Pinpoint the cell where the given text exists, returning its [X, Y] midpoint coordinate. 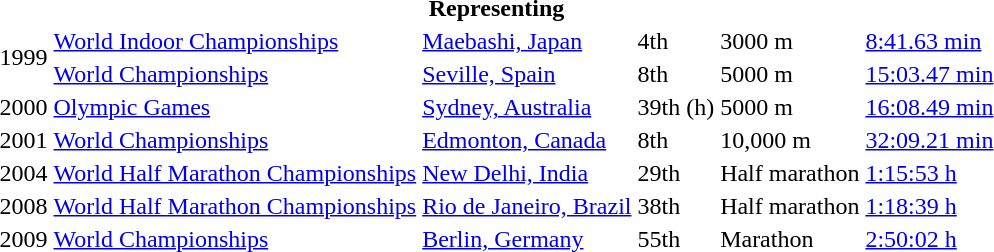
Edmonton, Canada [527, 140]
29th [676, 173]
Sydney, Australia [527, 107]
Olympic Games [235, 107]
Rio de Janeiro, Brazil [527, 206]
38th [676, 206]
Maebashi, Japan [527, 41]
39th (h) [676, 107]
Seville, Spain [527, 74]
World Indoor Championships [235, 41]
4th [676, 41]
New Delhi, India [527, 173]
3000 m [790, 41]
10,000 m [790, 140]
